Extract the (X, Y) coordinate from the center of the cell holding the provided text.  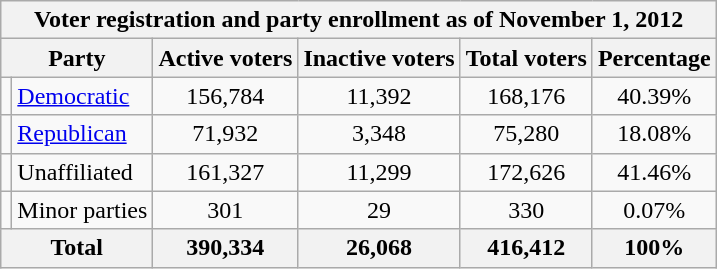
330 (526, 210)
172,626 (526, 172)
41.46% (654, 172)
Party (77, 58)
416,412 (526, 248)
0.07% (654, 210)
Voter registration and party enrollment as of November 1, 2012 (359, 20)
Republican (82, 134)
Inactive voters (379, 58)
390,334 (226, 248)
100% (654, 248)
40.39% (654, 96)
11,392 (379, 96)
Unaffiliated (82, 172)
168,176 (526, 96)
18.08% (654, 134)
75,280 (526, 134)
26,068 (379, 248)
Democratic (82, 96)
Percentage (654, 58)
3,348 (379, 134)
301 (226, 210)
161,327 (226, 172)
11,299 (379, 172)
156,784 (226, 96)
Minor parties (82, 210)
Total (77, 248)
Active voters (226, 58)
29 (379, 210)
71,932 (226, 134)
Total voters (526, 58)
